From the cell containing the given text, extract its center point as (x, y) coordinate. 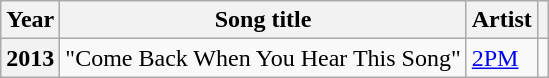
Year (30, 20)
Artist (502, 20)
2013 (30, 58)
Song title (263, 20)
2PM (502, 58)
"Come Back When You Hear This Song" (263, 58)
